Pinpoint the cell where the given text exists, returning its (x, y) midpoint coordinate. 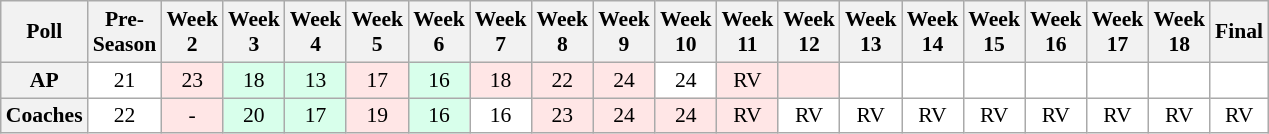
Week9 (624, 32)
Week11 (748, 32)
Week4 (316, 32)
Week17 (1118, 32)
Week5 (377, 32)
20 (254, 116)
Week13 (871, 32)
Week14 (933, 32)
Week15 (994, 32)
Week6 (439, 32)
21 (125, 80)
Week3 (254, 32)
Week7 (501, 32)
13 (316, 80)
Week16 (1056, 32)
19 (377, 116)
Week12 (809, 32)
Pre-Season (125, 32)
Coaches (44, 116)
Week8 (562, 32)
Week2 (192, 32)
AP (44, 80)
Final (1239, 32)
Poll (44, 32)
- (192, 116)
Week10 (686, 32)
Week18 (1179, 32)
